Provide the [X, Y] coordinate of the cell's center where the given text is located.  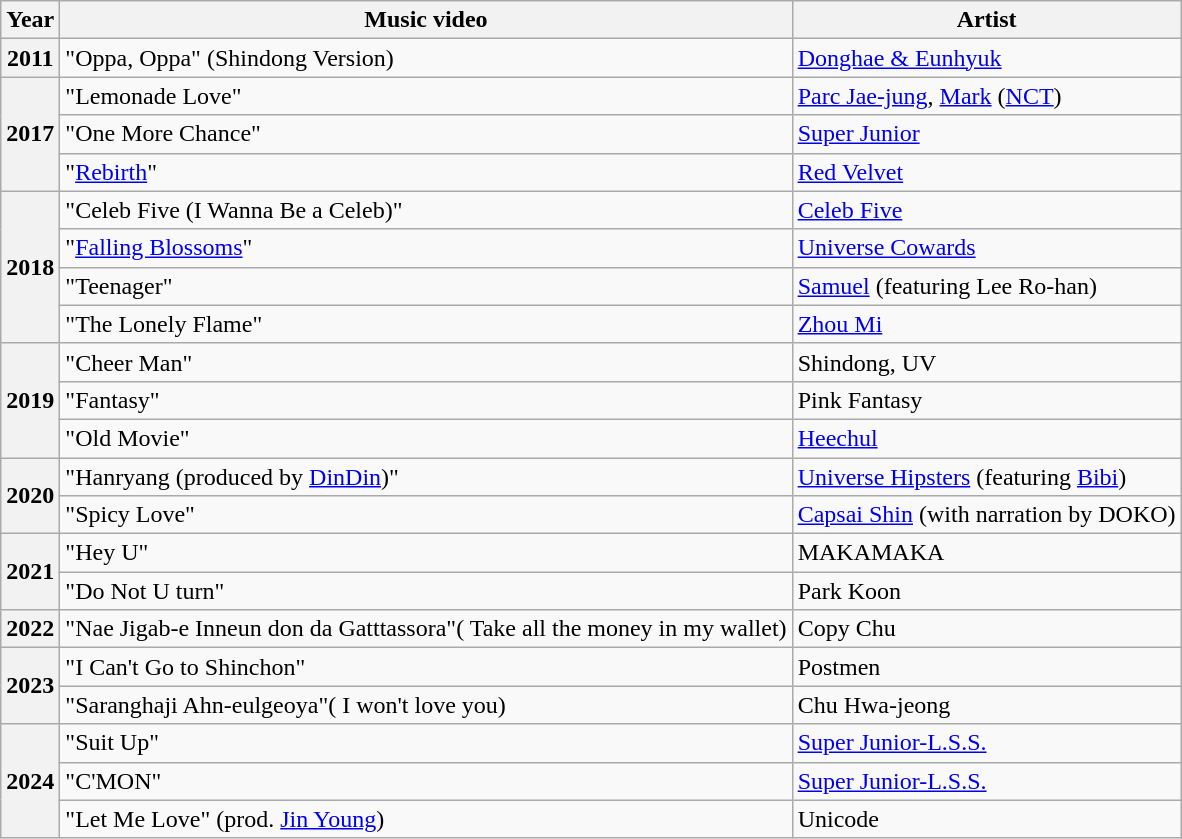
Capsai Shin (with narration by DOKO) [986, 515]
"Lemonade Love" [426, 96]
2020 [30, 496]
Universe Hipsters (featuring Bibi) [986, 477]
Red Velvet [986, 172]
"Falling Blossoms" [426, 248]
Music video [426, 20]
"Do Not U turn" [426, 591]
"Rebirth" [426, 172]
Celeb Five [986, 210]
Park Koon [986, 591]
Year [30, 20]
"Fantasy" [426, 400]
2022 [30, 629]
2023 [30, 686]
Shindong, UV [986, 362]
Postmen [986, 667]
Artist [986, 20]
"The Lonely Flame" [426, 324]
Donghae & Eunhyuk [986, 58]
Universe Cowards [986, 248]
"Saranghaji Ahn-eulgeoya"( I won't love you) [426, 705]
MAKAMAKA [986, 553]
"C'MON" [426, 781]
Chu Hwa-jeong [986, 705]
"Celeb Five (I Wanna Be a Celeb)" [426, 210]
2021 [30, 572]
Pink Fantasy [986, 400]
Unicode [986, 819]
2018 [30, 267]
Parc Jae-jung, Mark (NCT) [986, 96]
2019 [30, 400]
"Cheer Man" [426, 362]
2017 [30, 134]
2011 [30, 58]
"Suit Up" [426, 743]
"Hey U" [426, 553]
"Let Me Love" (prod. Jin Young) [426, 819]
"Oppa, Oppa" (Shindong Version) [426, 58]
"I Can't Go to Shinchon" [426, 667]
"Hanryang (produced by DinDin)" [426, 477]
Super Junior [986, 134]
"Spicy Love" [426, 515]
"Teenager" [426, 286]
Heechul [986, 438]
Zhou Mi [986, 324]
Samuel (featuring Lee Ro-han) [986, 286]
"One More Chance" [426, 134]
"Old Movie" [426, 438]
2024 [30, 781]
Copy Chu [986, 629]
"Nae Jigab-e Inneun don da Gatttassora"( Take all the money in my wallet) [426, 629]
